Provide the (x, y) coordinate of the cell's center where the given text is located.  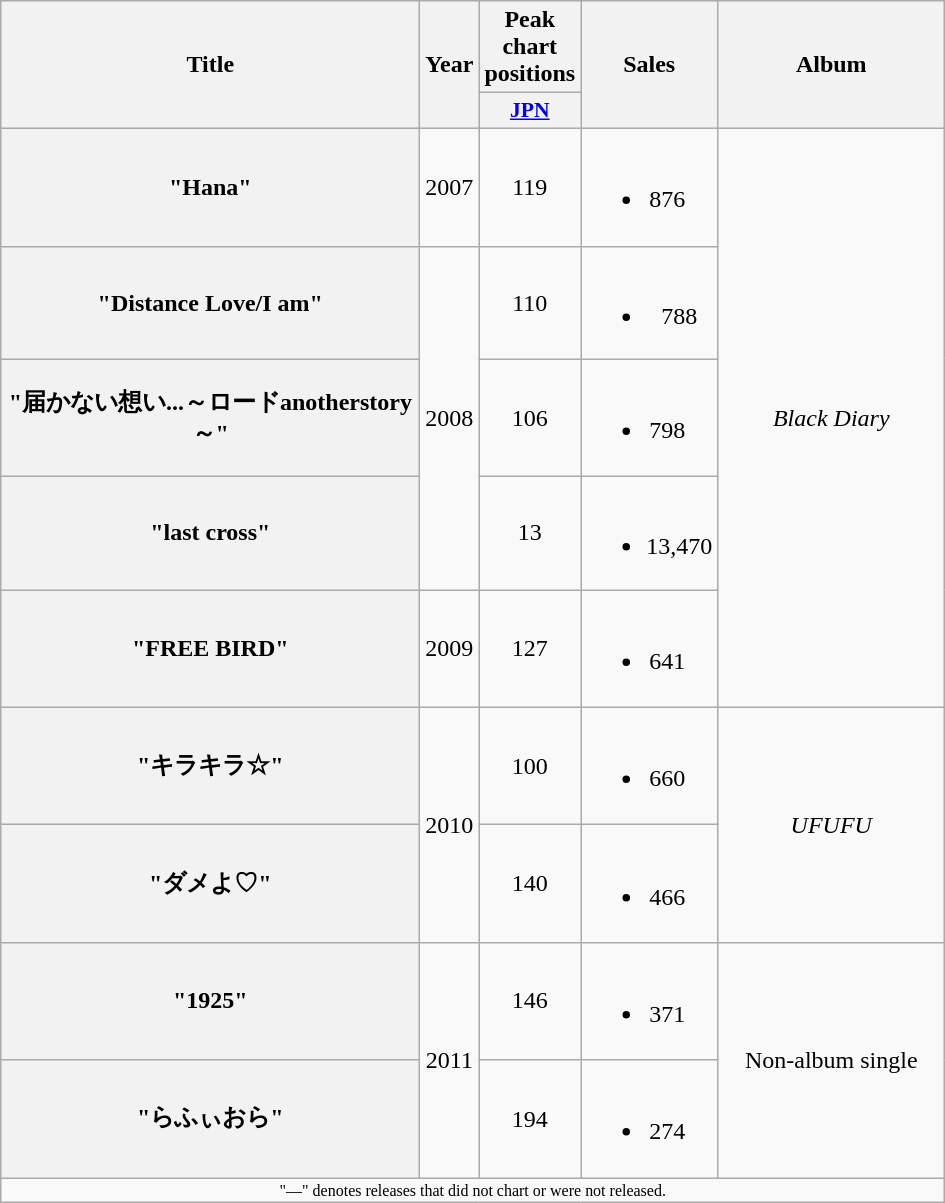
146 (530, 1001)
660 (650, 766)
466 (650, 884)
274 (650, 1119)
"last cross" (210, 534)
788 (650, 302)
194 (530, 1119)
2010 (450, 824)
2007 (450, 187)
Non-album single (832, 1060)
Sales (650, 65)
"キラキラ☆" (210, 766)
"Hana" (210, 187)
Peak chart positions (530, 47)
798 (650, 418)
876 (650, 187)
"ダメよ♡" (210, 884)
13,470 (650, 534)
2011 (450, 1060)
2009 (450, 649)
Year (450, 65)
Black Diary (832, 418)
2008 (450, 418)
"1925" (210, 1001)
371 (650, 1001)
100 (530, 766)
Album (832, 65)
110 (530, 302)
13 (530, 534)
"らふぃおら" (210, 1119)
641 (650, 649)
127 (530, 649)
140 (530, 884)
JPN (530, 111)
106 (530, 418)
119 (530, 187)
"FREE BIRD" (210, 649)
UFUFU (832, 824)
Title (210, 65)
"届かない想い...～ロードanotherstory～" (210, 418)
"Distance Love/I am" (210, 302)
"—" denotes releases that did not chart or were not released. (473, 1190)
